For the text-containing cell, return its midpoint in [x, y] coordinate format. 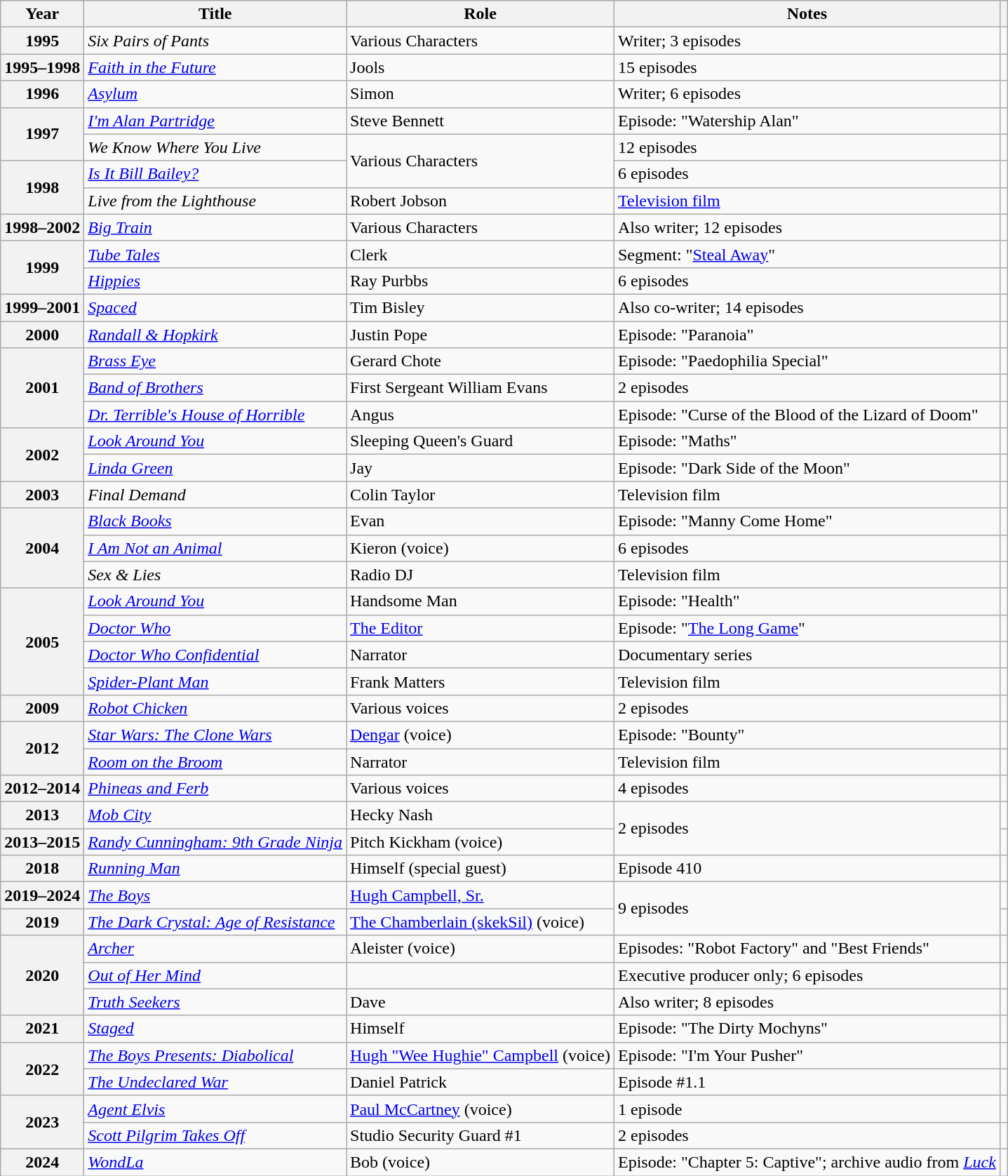
I Am Not an Animal [215, 548]
Angus [481, 415]
2004 [42, 548]
The Editor [481, 628]
Bob (voice) [481, 1162]
Aleister (voice) [481, 949]
Frank Matters [481, 681]
1 episode [807, 1109]
Mob City [215, 815]
Radio DJ [481, 575]
Robert Jobson [481, 201]
Big Train [215, 227]
1995–1998 [42, 67]
2018 [42, 869]
9 episodes [807, 909]
Robot Chicken [215, 708]
Episode: "Curse of the Blood of the Lizard of Doom" [807, 415]
Phineas and Ferb [215, 789]
Segment: "Steal Away" [807, 254]
2005 [42, 641]
We Know Where You Live [215, 147]
2020 [42, 975]
Truth Seekers [215, 1002]
Out of Her Mind [215, 975]
Archer [215, 949]
Paul McCartney (voice) [481, 1109]
Dave [481, 1002]
Dr. Terrible's House of Horrible [215, 415]
2023 [42, 1122]
Linda Green [215, 468]
Also writer; 8 episodes [807, 1002]
2022 [42, 1069]
Six Pairs of Pants [215, 41]
Faith in the Future [215, 67]
Episode: "Paedophilia Special" [807, 361]
The Chamberlain (skekSil) (voice) [481, 922]
2012 [42, 748]
Colin Taylor [481, 495]
2012–2014 [42, 789]
Episode: "Watership Alan" [807, 121]
Documentary series [807, 655]
WondLa [215, 1162]
12 episodes [807, 147]
The Dark Crystal: Age of Resistance [215, 922]
The Undeclared War [215, 1082]
Hecky Nash [481, 815]
1997 [42, 134]
Writer; 3 episodes [807, 41]
Simon [481, 94]
Band of Brothers [215, 388]
2013 [42, 815]
Year [42, 14]
Live from the Lighthouse [215, 201]
The Boys [215, 895]
Jay [481, 468]
Hippies [215, 281]
Randall & Hopkirk [215, 335]
2013–2015 [42, 842]
The Boys Presents: Diabolical [215, 1055]
Episode: "Maths" [807, 441]
2019–2024 [42, 895]
2002 [42, 455]
Jools [481, 67]
Hugh "Wee Hughie" Campbell (voice) [481, 1055]
Doctor Who [215, 628]
Agent Elvis [215, 1109]
Running Man [215, 869]
Justin Pope [481, 335]
2024 [42, 1162]
Episode #1.1 [807, 1082]
Also writer; 12 episodes [807, 227]
2001 [42, 388]
2009 [42, 708]
Scott Pilgrim Takes Off [215, 1135]
Star Wars: The Clone Wars [215, 735]
Episode: "The Dirty Mochyns" [807, 1029]
Notes [807, 14]
Pitch Kickham (voice) [481, 842]
Role [481, 14]
2003 [42, 495]
Studio Security Guard #1 [481, 1135]
Room on the Broom [215, 761]
First Sergeant William Evans [481, 388]
2021 [42, 1029]
Title [215, 14]
1999–2001 [42, 307]
Hugh Campbell, Sr. [481, 895]
Himself (special guest) [481, 869]
Episode: "The Long Game" [807, 628]
Steve Bennett [481, 121]
4 episodes [807, 789]
Episode: "Manny Come Home" [807, 521]
Brass Eye [215, 361]
Tube Tales [215, 254]
Also co-writer; 14 episodes [807, 307]
Spider-Plant Man [215, 681]
Staged [215, 1029]
Episode: "Bounty" [807, 735]
Episode: "Health" [807, 601]
1998–2002 [42, 227]
Episodes: "Robot Factory" and "Best Friends" [807, 949]
Episode: "Dark Side of the Moon" [807, 468]
15 episodes [807, 67]
Black Books [215, 521]
1995 [42, 41]
Ray Purbbs [481, 281]
Episode: "Chapter 5: Captive"; archive audio from Luck [807, 1162]
Asylum [215, 94]
Sleeping Queen's Guard [481, 441]
Clerk [481, 254]
Himself [481, 1029]
1999 [42, 267]
2000 [42, 335]
Daniel Patrick [481, 1082]
1998 [42, 187]
Handsome Man [481, 601]
I'm Alan Partridge [215, 121]
Is It Bill Bailey? [215, 174]
Gerard Chote [481, 361]
Episode 410 [807, 869]
Tim Bisley [481, 307]
Dengar (voice) [481, 735]
Doctor Who Confidential [215, 655]
Randy Cunningham: 9th Grade Ninja [215, 842]
Writer; 6 episodes [807, 94]
Kieron (voice) [481, 548]
1996 [42, 94]
Spaced [215, 307]
2019 [42, 922]
Episode: "I'm Your Pusher" [807, 1055]
Episode: "Paranoia" [807, 335]
Final Demand [215, 495]
Sex & Lies [215, 575]
Evan [481, 521]
Executive producer only; 6 episodes [807, 975]
